Find where the given text appears and provide that cell's center as [x, y] coordinate. 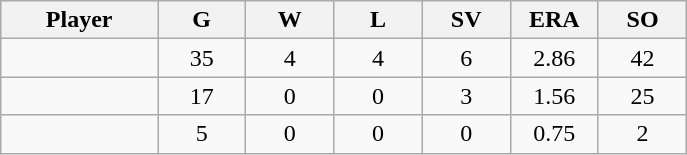
3 [466, 96]
35 [202, 58]
Player [80, 20]
L [378, 20]
2 [642, 134]
25 [642, 96]
SO [642, 20]
G [202, 20]
5 [202, 134]
ERA [554, 20]
2.86 [554, 58]
0.75 [554, 134]
1.56 [554, 96]
SV [466, 20]
W [290, 20]
17 [202, 96]
6 [466, 58]
42 [642, 58]
